Find where the given text appears and provide that cell's center as (x, y) coordinate. 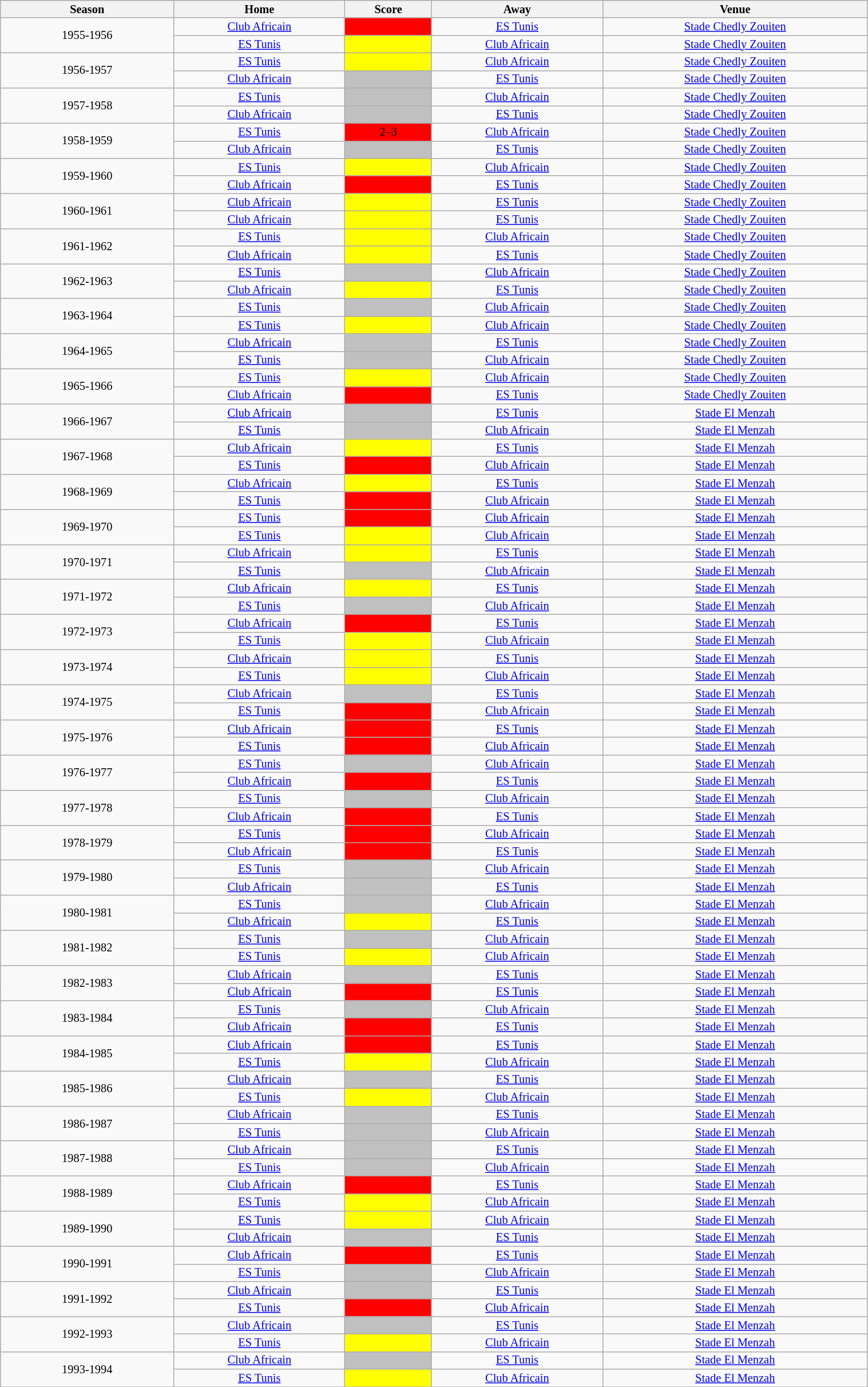
Season (87, 9)
1978-1979 (87, 843)
1962-1963 (87, 280)
1960-1961 (87, 211)
1988-1989 (87, 1193)
1992-1993 (87, 1334)
1987-1988 (87, 1159)
1968-1969 (87, 491)
Venue (735, 9)
1964-1965 (87, 351)
1979-1980 (87, 877)
1973-1974 (87, 667)
Home (260, 9)
1965-1966 (87, 386)
1959-1960 (87, 175)
1980-1981 (87, 912)
1990-1991 (87, 1264)
Score (389, 9)
1985-1986 (87, 1088)
1956-1957 (87, 70)
1986-1987 (87, 1123)
1975-1976 (87, 737)
1983-1984 (87, 1018)
Away (517, 9)
1963-1964 (87, 316)
1981-1982 (87, 948)
1972-1973 (87, 632)
1966-1967 (87, 421)
1955-1956 (87, 35)
1991-1992 (87, 1298)
1967-1968 (87, 457)
1977-1978 (87, 807)
1984-1985 (87, 1053)
1961-1962 (87, 246)
1957-1958 (87, 105)
1982-1983 (87, 982)
1958-1959 (87, 141)
1993-1994 (87, 1369)
1971-1972 (87, 596)
1970-1971 (87, 562)
1976-1977 (87, 773)
1989-1990 (87, 1228)
1969-1970 (87, 527)
2–3 (389, 132)
1974-1975 (87, 702)
